Identify which cell holds the provided text, then report its [X, Y] central coordinate. 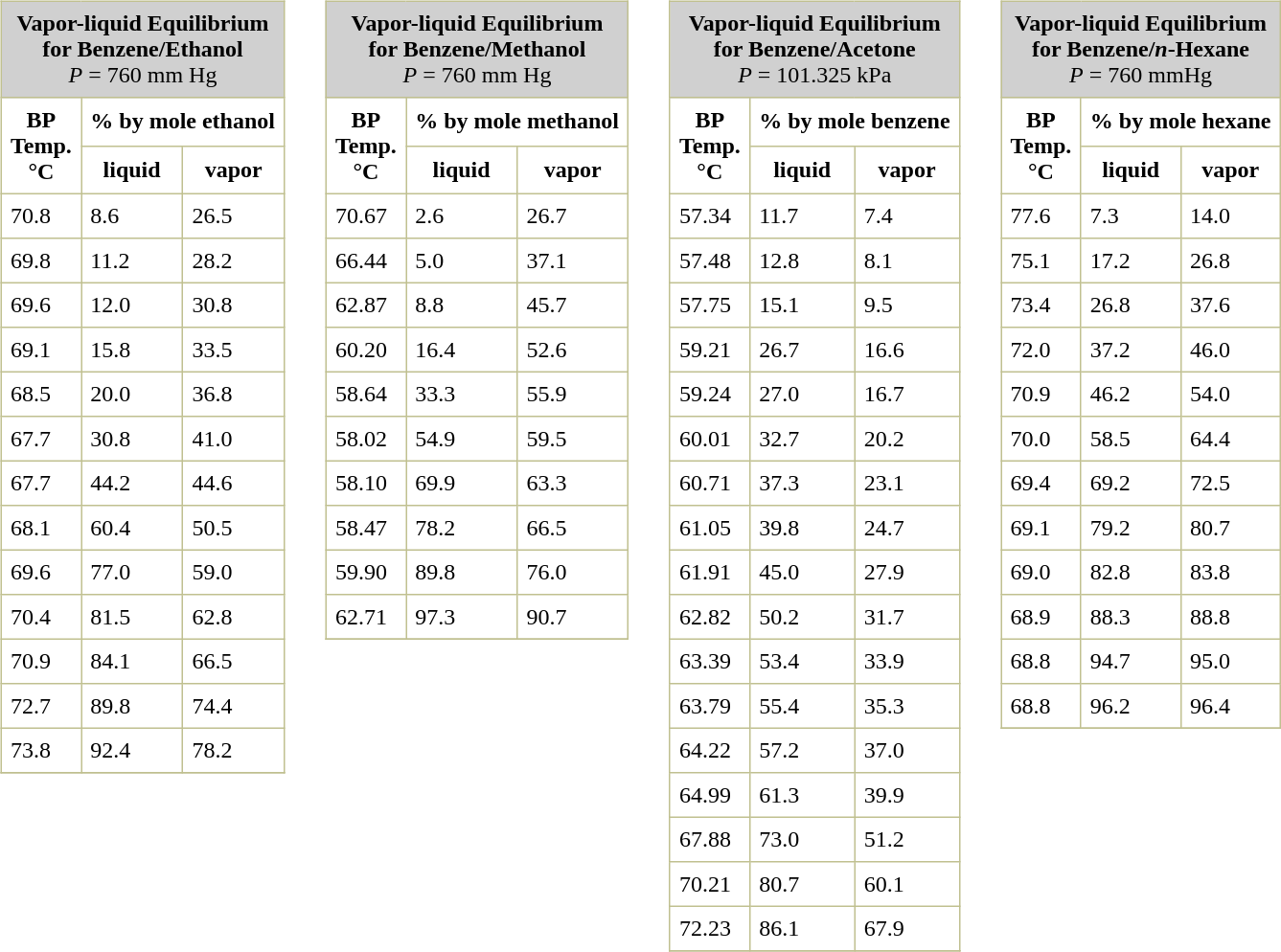
36.8 [234, 394]
70.4 [40, 617]
52.6 [573, 350]
16.4 [462, 350]
59.5 [573, 439]
12.0 [132, 305]
72.5 [1230, 483]
69.9 [462, 483]
24.7 [906, 528]
26.5 [234, 215]
81.5 [132, 617]
70.8 [40, 215]
73.0 [801, 839]
39.9 [906, 795]
82.8 [1131, 572]
60.20 [366, 350]
20.0 [132, 394]
73.4 [1041, 305]
28.2 [234, 261]
58.10 [366, 483]
62.8 [234, 617]
69.4 [1041, 483]
15.8 [132, 350]
75.1 [1041, 261]
20.2 [906, 439]
35.3 [906, 706]
50.2 [801, 617]
66.44 [366, 261]
97.3 [462, 617]
9.5 [906, 305]
68.1 [40, 528]
5.0 [462, 261]
96.2 [1131, 706]
44.6 [234, 483]
37.3 [801, 483]
33.3 [462, 394]
72.23 [709, 928]
60.1 [906, 884]
69.2 [1131, 483]
54.9 [462, 439]
7.3 [1131, 215]
94.7 [1131, 661]
69.8 [40, 261]
73.8 [40, 750]
88.3 [1131, 617]
16.6 [906, 350]
59.90 [366, 572]
58.02 [366, 439]
57.48 [709, 261]
58.64 [366, 394]
57.75 [709, 305]
27.9 [906, 572]
Vapor-liquid Equilibriumfor Benzene/n-HexaneP = 760 mmHg [1140, 49]
15.1 [801, 305]
37.6 [1230, 305]
50.5 [234, 528]
41.0 [234, 439]
8.8 [462, 305]
77.0 [132, 572]
74.4 [234, 706]
72.0 [1041, 350]
16.7 [906, 394]
58.47 [366, 528]
54.0 [1230, 394]
58.5 [1131, 439]
59.24 [709, 394]
23.1 [906, 483]
7.4 [906, 215]
69.0 [1041, 572]
27.0 [801, 394]
17.2 [1131, 261]
2.6 [462, 215]
55.9 [573, 394]
8.1 [906, 261]
60.71 [709, 483]
% by mole methanol [517, 122]
60.4 [132, 528]
63.79 [709, 706]
62.87 [366, 305]
64.99 [709, 795]
12.8 [801, 261]
92.4 [132, 750]
46.2 [1131, 394]
60.01 [709, 439]
68.5 [40, 394]
8.6 [132, 215]
31.7 [906, 617]
61.91 [709, 572]
67.88 [709, 839]
83.8 [1230, 572]
61.3 [801, 795]
51.2 [906, 839]
33.5 [234, 350]
Vapor-liquid Equilibriumfor Benzene/EthanolP = 760 mm Hg [142, 49]
33.9 [906, 661]
88.8 [1230, 617]
72.7 [40, 706]
37.1 [573, 261]
% by mole ethanol [183, 122]
76.0 [573, 572]
68.9 [1041, 617]
96.4 [1230, 706]
57.34 [709, 215]
11.2 [132, 261]
86.1 [801, 928]
57.2 [801, 750]
11.7 [801, 215]
32.7 [801, 439]
63.39 [709, 661]
% by mole benzene [855, 122]
61.05 [709, 528]
46.0 [1230, 350]
70.0 [1041, 439]
44.2 [132, 483]
Vapor-liquid Equilibriumfor Benzene/AcetoneP = 101.325 kPa [814, 49]
55.4 [801, 706]
63.3 [573, 483]
70.21 [709, 884]
62.82 [709, 617]
84.1 [132, 661]
95.0 [1230, 661]
45.7 [573, 305]
37.0 [906, 750]
% by mole hexane [1180, 122]
53.4 [801, 661]
59.21 [709, 350]
64.4 [1230, 439]
37.2 [1131, 350]
90.7 [573, 617]
70.67 [366, 215]
45.0 [801, 572]
14.0 [1230, 215]
59.0 [234, 572]
77.6 [1041, 215]
Vapor-liquid Equilibriumfor Benzene/MethanolP = 760 mm Hg [477, 49]
62.71 [366, 617]
64.22 [709, 750]
67.9 [906, 928]
79.2 [1131, 528]
39.8 [801, 528]
